Identify which cell holds the provided text, then report its (X, Y) central coordinate. 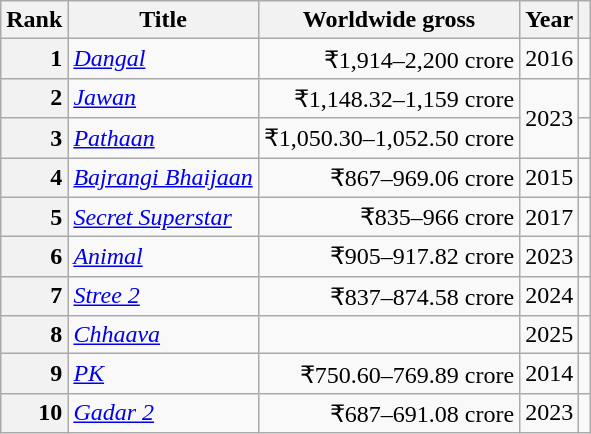
2016 (550, 59)
Secret Superstar (163, 217)
Rank (34, 20)
10 (34, 413)
₹837–874.58 crore (388, 296)
Chhaava (163, 335)
Stree 2 (163, 296)
Title (163, 20)
2014 (550, 374)
2015 (550, 178)
7 (34, 296)
Gadar 2 (163, 413)
2017 (550, 217)
PK (163, 374)
Jawan (163, 98)
Animal (163, 257)
2025 (550, 335)
₹905–917.82 crore (388, 257)
2024 (550, 296)
9 (34, 374)
Dangal (163, 59)
6 (34, 257)
₹1,148.32–1,159 crore (388, 98)
Worldwide gross (388, 20)
₹750.60–769.89 crore (388, 374)
3 (34, 138)
5 (34, 217)
1 (34, 59)
₹835–966 crore (388, 217)
₹1,914–2,200 crore (388, 59)
₹1,050.30–1,052.50 crore (388, 138)
8 (34, 335)
₹867–969.06 crore (388, 178)
₹687–691.08 crore (388, 413)
Bajrangi Bhaijaan (163, 178)
Pathaan (163, 138)
4 (34, 178)
2 (34, 98)
Year (550, 20)
